Provide the (X, Y) coordinate of the cell's center where the given text is located.  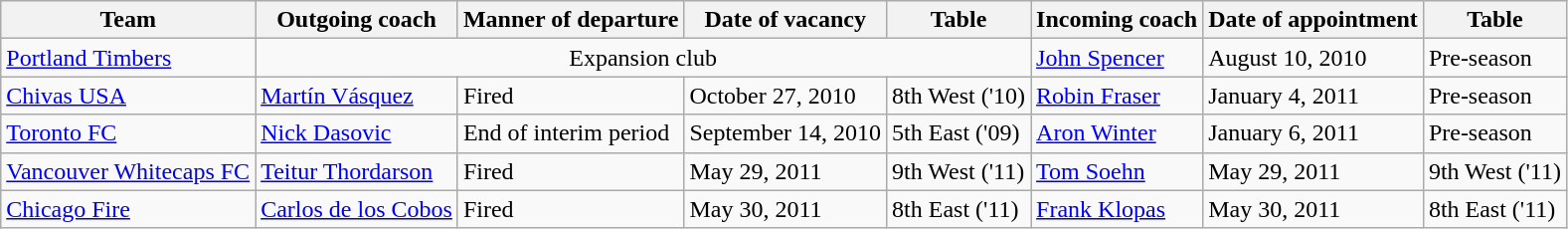
Vancouver Whitecaps FC (128, 171)
Robin Fraser (1118, 96)
Toronto FC (128, 133)
Date of appointment (1313, 20)
8th West ('10) (958, 96)
John Spencer (1118, 58)
Date of vacancy (785, 20)
Aron Winter (1118, 133)
End of interim period (571, 133)
January 4, 2011 (1313, 96)
August 10, 2010 (1313, 58)
Chicago Fire (128, 209)
Portland Timbers (128, 58)
Team (128, 20)
Chivas USA (128, 96)
September 14, 2010 (785, 133)
January 6, 2011 (1313, 133)
Incoming coach (1118, 20)
Nick Dasovic (357, 133)
October 27, 2010 (785, 96)
Teitur Thordarson (357, 171)
Tom Soehn (1118, 171)
Martín Vásquez (357, 96)
5th East ('09) (958, 133)
Frank Klopas (1118, 209)
Outgoing coach (357, 20)
Carlos de los Cobos (357, 209)
Manner of departure (571, 20)
Expansion club (643, 58)
